For the text-containing cell, return its midpoint in [x, y] coordinate format. 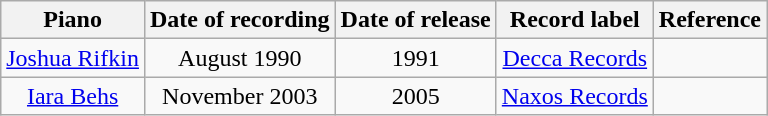
Reference [710, 20]
Date of recording [240, 20]
Joshua Rifkin [73, 58]
August 1990 [240, 58]
1991 [416, 58]
2005 [416, 96]
Piano [73, 20]
Iara Behs [73, 96]
Record label [574, 20]
Decca Records [574, 58]
Naxos Records [574, 96]
Date of release [416, 20]
November 2003 [240, 96]
